Output the [X, Y] coordinate of the center of the cell containing the given text.  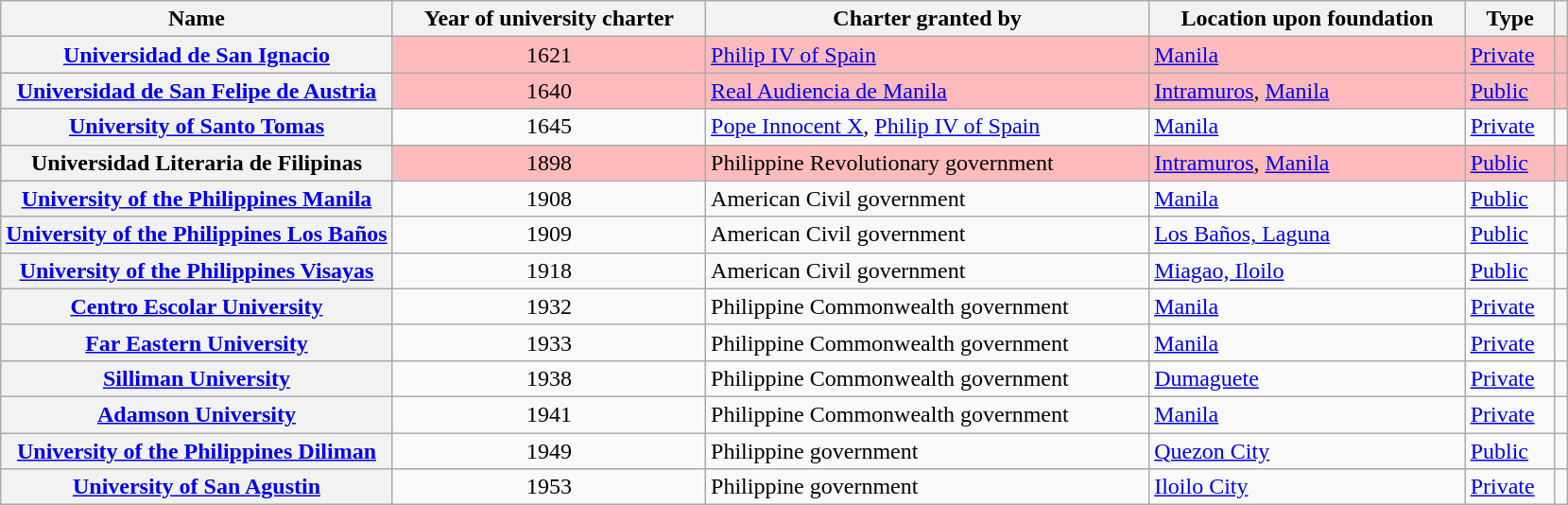
1932 [548, 306]
1640 [548, 91]
Miagao, Iloilo [1307, 270]
University of the Philippines Los Baños [197, 235]
University of San Agustin [197, 487]
1898 [548, 163]
Quezon City [1307, 451]
1908 [548, 199]
1909 [548, 235]
1621 [548, 55]
Philippine Revolutionary government [928, 163]
University of the Philippines Visayas [197, 270]
Far Eastern University [197, 342]
Silliman University [197, 378]
Centro Escolar University [197, 306]
1953 [548, 487]
1645 [548, 127]
Los Baños, Laguna [1307, 235]
1949 [548, 451]
University of Santo Tomas [197, 127]
Adamson University [197, 414]
1918 [548, 270]
Year of university charter [548, 19]
Dumaguete [1307, 378]
Iloilo City [1307, 487]
Real Audiencia de Manila [928, 91]
1933 [548, 342]
Type [1510, 19]
Universidad de San Felipe de Austria [197, 91]
Name [197, 19]
University of the Philippines Diliman [197, 451]
Philip IV of Spain [928, 55]
Location upon foundation [1307, 19]
University of the Philippines Manila [197, 199]
Universidad Literaria de Filipinas [197, 163]
1938 [548, 378]
Pope Innocent X, Philip IV of Spain [928, 127]
1941 [548, 414]
Charter granted by [928, 19]
Universidad de San Ignacio [197, 55]
